Pinpoint the cell where the given text exists, returning its [x, y] midpoint coordinate. 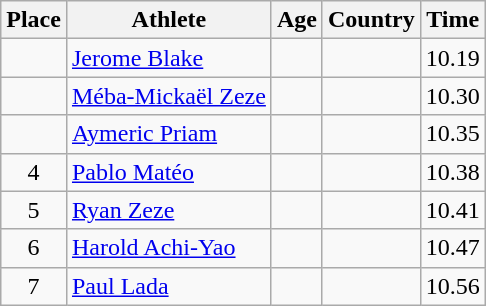
Time [452, 20]
Paul Lada [168, 286]
10.35 [452, 134]
Country [371, 20]
10.19 [452, 58]
Aymeric Priam [168, 134]
6 [34, 248]
Méba-Mickaël Zeze [168, 96]
Harold Achi-Yao [168, 248]
10.41 [452, 210]
Jerome Blake [168, 58]
10.30 [452, 96]
Place [34, 20]
Age [296, 20]
4 [34, 172]
10.38 [452, 172]
10.56 [452, 286]
5 [34, 210]
Athlete [168, 20]
7 [34, 286]
Ryan Zeze [168, 210]
10.47 [452, 248]
Pablo Matéo [168, 172]
